Search for the cell housing the specified text and yield its [x, y] center coordinate. 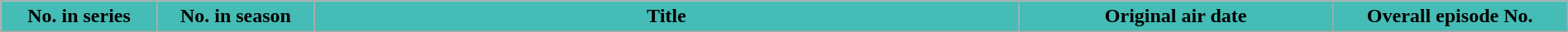
Title [667, 16]
No. in series [79, 16]
No. in season [235, 16]
Original air date [1176, 16]
Overall episode No. [1450, 16]
